Pinpoint the cell where the given text exists, returning its [X, Y] midpoint coordinate. 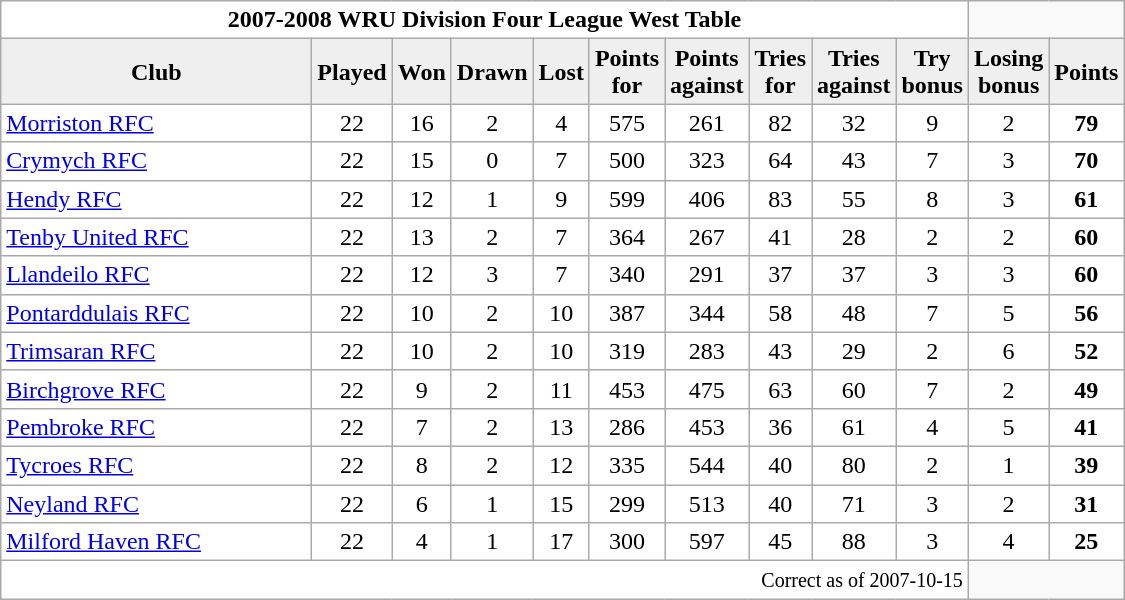
475 [706, 389]
Lost [561, 72]
49 [1086, 389]
286 [626, 427]
Tries against [854, 72]
36 [780, 427]
17 [561, 542]
Won [422, 72]
28 [854, 237]
31 [1086, 503]
340 [626, 275]
406 [706, 199]
300 [626, 542]
Crymych RFC [156, 161]
267 [706, 237]
Played [352, 72]
335 [626, 465]
364 [626, 237]
Hendy RFC [156, 199]
261 [706, 123]
Tycroes RFC [156, 465]
39 [1086, 465]
29 [854, 351]
11 [561, 389]
63 [780, 389]
323 [706, 161]
283 [706, 351]
58 [780, 313]
Correct as of 2007-10-15 [485, 580]
Club [156, 72]
Try bonus [932, 72]
55 [854, 199]
25 [1086, 542]
500 [626, 161]
48 [854, 313]
319 [626, 351]
Points against [706, 72]
71 [854, 503]
16 [422, 123]
599 [626, 199]
2007-2008 WRU Division Four League West Table [485, 20]
544 [706, 465]
Llandeilo RFC [156, 275]
Pembroke RFC [156, 427]
344 [706, 313]
88 [854, 542]
Morriston RFC [156, 123]
291 [706, 275]
Tries for [780, 72]
82 [780, 123]
513 [706, 503]
70 [1086, 161]
79 [1086, 123]
Trimsaran RFC [156, 351]
80 [854, 465]
Points [1086, 72]
Losing bonus [1008, 72]
32 [854, 123]
83 [780, 199]
Tenby United RFC [156, 237]
52 [1086, 351]
0 [492, 161]
64 [780, 161]
299 [626, 503]
575 [626, 123]
Pontarddulais RFC [156, 313]
597 [706, 542]
Neyland RFC [156, 503]
Birchgrove RFC [156, 389]
Points for [626, 72]
387 [626, 313]
56 [1086, 313]
Drawn [492, 72]
45 [780, 542]
Milford Haven RFC [156, 542]
